Determine the [x, y] coordinate at the center of the cell enclosing the given text.  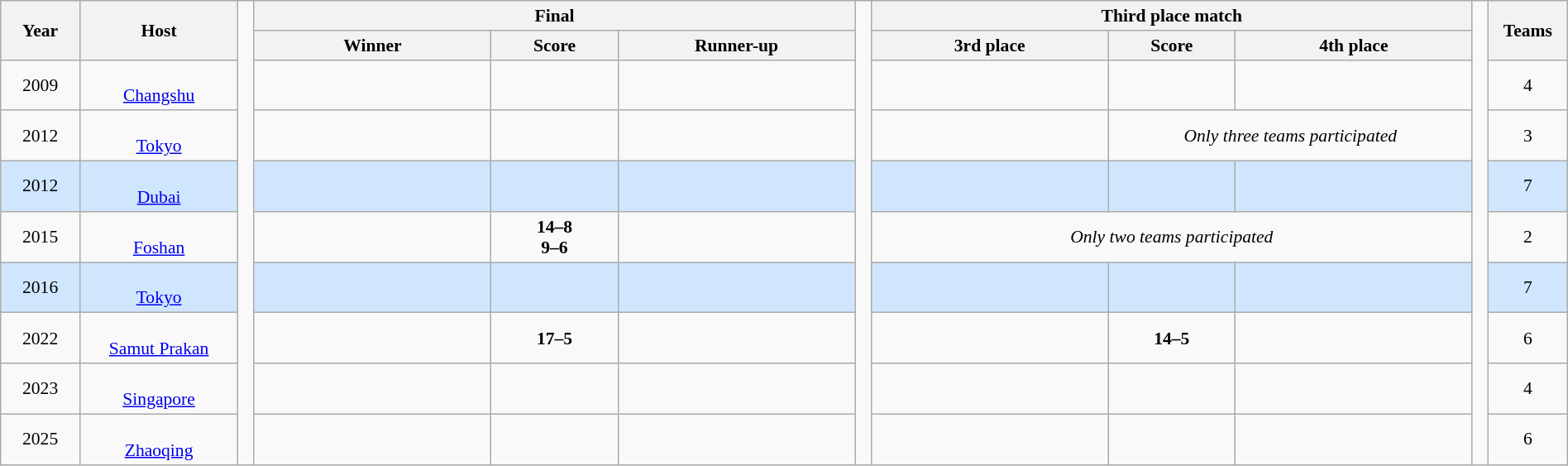
Final [554, 16]
3 [1527, 136]
2015 [41, 237]
Foshan [159, 237]
Dubai [159, 187]
2009 [41, 84]
2022 [41, 338]
Only two teams participated [1171, 237]
Only three teams participated [1290, 136]
Host [159, 30]
2025 [41, 439]
Third place match [1171, 16]
4th place [1353, 46]
Year [41, 30]
2016 [41, 288]
17–5 [554, 338]
Zhaoqing [159, 439]
Singapore [159, 389]
2023 [41, 389]
Samut Prakan [159, 338]
Teams [1527, 30]
Winner [372, 46]
2 [1527, 237]
Changshu [159, 84]
14–5 [1171, 338]
14–89–6 [554, 237]
Runner-up [736, 46]
3rd place [989, 46]
